Return [x, y] of the center of cell containing provided text 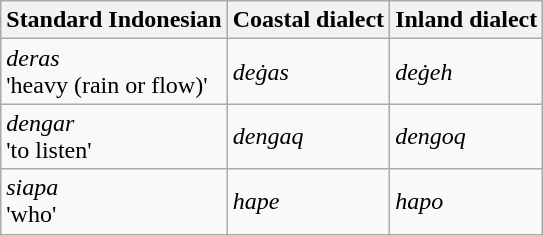
Inland dialect [466, 20]
deġeh [466, 72]
deras'heavy (rain or flow)' [114, 72]
Standard Indonesian [114, 20]
dengar'to listen' [114, 136]
hape [308, 202]
dengoq [466, 136]
Coastal dialect [308, 20]
deġas [308, 72]
siapa'who' [114, 202]
dengaq [308, 136]
hapo [466, 202]
